Capture the cell that displays the provided text and extract its [x, y] central coordinate. 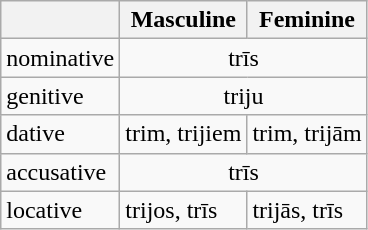
trijās, trīs [307, 210]
trim, trijiem [184, 134]
genitive [60, 96]
Feminine [307, 20]
triju [244, 96]
trijos, trīs [184, 210]
trim, trijām [307, 134]
locative [60, 210]
accusative [60, 172]
dative [60, 134]
nominative [60, 58]
Masculine [184, 20]
